From the cell containing the given text, extract its center point as (x, y) coordinate. 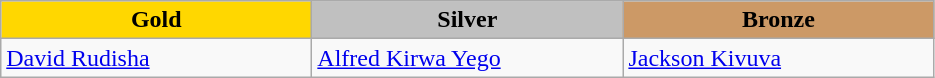
David Rudisha (156, 58)
Alfred Kirwa Yego (468, 58)
Jackson Kivuva (778, 58)
Bronze (778, 20)
Gold (156, 20)
Silver (468, 20)
